Provide the (X, Y) coordinate of the cell's center where the given text is located.  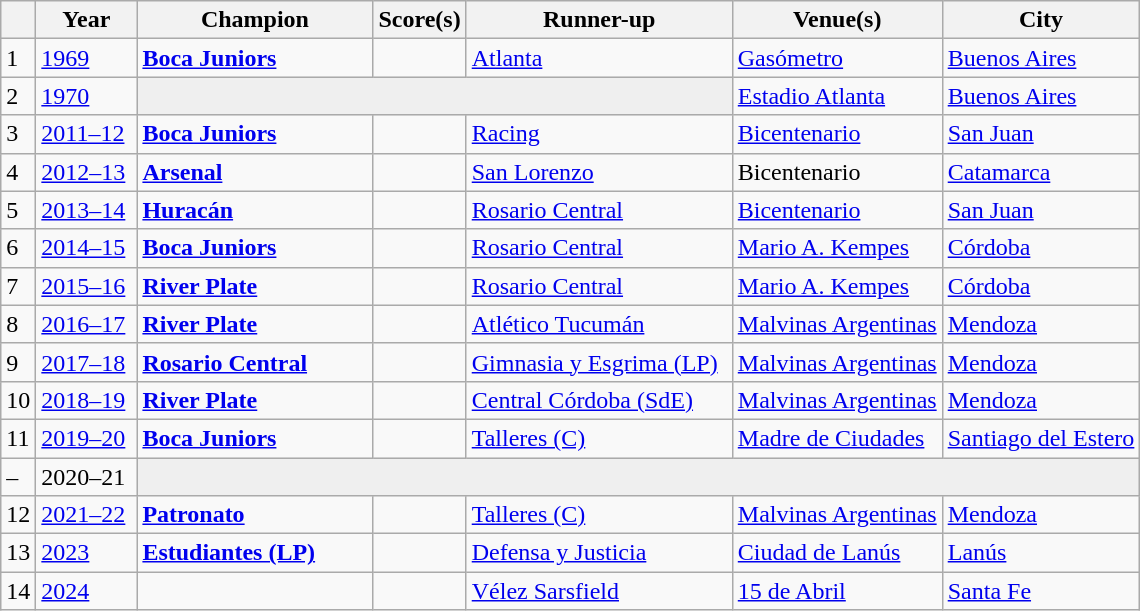
Estadio Atlanta (837, 96)
Score(s) (420, 20)
1969 (86, 58)
2016–17 (86, 324)
5 (18, 210)
11 (18, 438)
Gimnasia y Esgrima (LP) (599, 362)
Madre de Ciudades (837, 438)
2024 (86, 591)
Runner-up (599, 20)
Venue(s) (837, 20)
7 (18, 286)
Racing (599, 134)
12 (18, 515)
6 (18, 248)
2015–16 (86, 286)
Santa Fe (1041, 591)
Arsenal (255, 172)
9 (18, 362)
Patronato (255, 515)
2 (18, 96)
2018–19 (86, 400)
Lanús (1041, 553)
2012–13 (86, 172)
3 (18, 134)
4 (18, 172)
Year (86, 20)
1970 (86, 96)
2021–22 (86, 515)
2023 (86, 553)
Catamarca (1041, 172)
Champion (255, 20)
City (1041, 20)
– (18, 477)
Gasómetro (837, 58)
Vélez Sarsfield (599, 591)
2019–20 (86, 438)
2014–15 (86, 248)
Central Córdoba (SdE) (599, 400)
Santiago del Estero (1041, 438)
San Lorenzo (599, 172)
Atlanta (599, 58)
13 (18, 553)
Ciudad de Lanús (837, 553)
2011–12 (86, 134)
2013–14 (86, 210)
15 de Abril (837, 591)
8 (18, 324)
10 (18, 400)
Estudiantes (LP) (255, 553)
2020–21 (86, 477)
2017–18 (86, 362)
Defensa y Justicia (599, 553)
Atlético Tucumán (599, 324)
Huracán (255, 210)
14 (18, 591)
1 (18, 58)
